Output the [X, Y] coordinate of the center of the cell containing the given text.  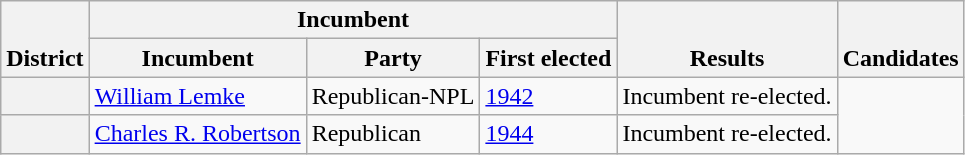
Republican-NPL [393, 96]
Charles R. Robertson [198, 134]
Candidates [900, 39]
District [45, 39]
First elected [548, 58]
William Lemke [198, 96]
Results [727, 39]
1944 [548, 134]
Party [393, 58]
1942 [548, 96]
Republican [393, 134]
